Capture the cell that displays the provided text and extract its (X, Y) central coordinate. 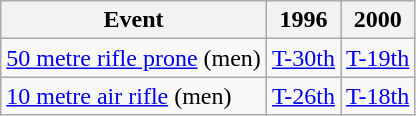
2000 (378, 20)
1996 (303, 20)
10 metre air rifle (men) (134, 96)
T-26th (303, 96)
T-18th (378, 96)
T-30th (303, 58)
50 metre rifle prone (men) (134, 58)
T-19th (378, 58)
Event (134, 20)
